Determine the [x, y] coordinate at the center of the cell enclosing the given text.  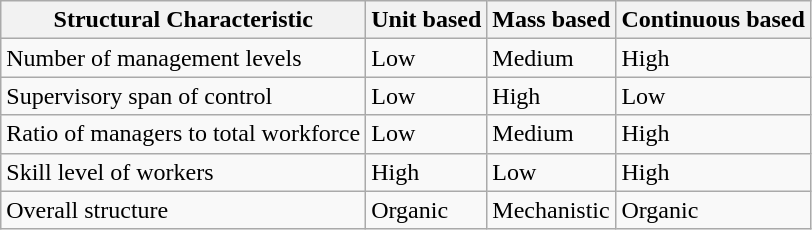
Mass based [552, 20]
Mechanistic [552, 210]
Continuous based [713, 20]
Number of management levels [184, 58]
Ratio of managers to total workforce [184, 134]
Skill level of workers [184, 172]
Structural Characteristic [184, 20]
Supervisory span of control [184, 96]
Unit based [426, 20]
Overall structure [184, 210]
